From the cell containing the given text, extract its center point as [x, y] coordinate. 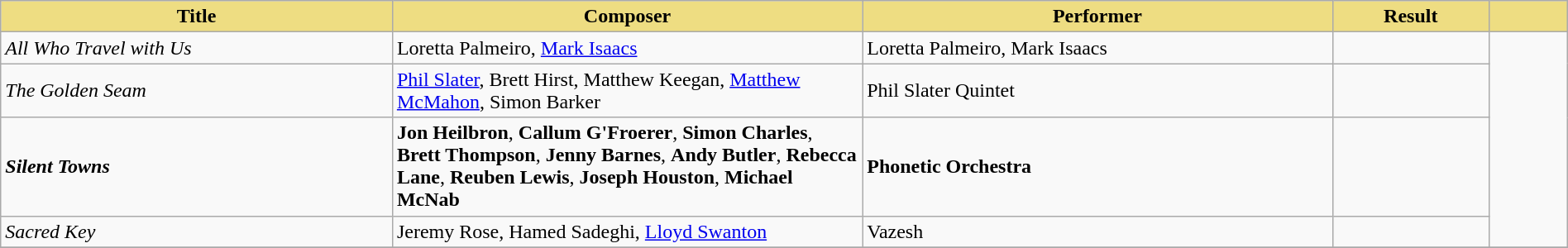
Phil Slater Quintet [1097, 91]
All Who Travel with Us [197, 48]
Title [197, 17]
Sacred Key [197, 231]
Result [1411, 17]
The Golden Seam [197, 91]
Composer [627, 17]
Jon Heilbron, Callum G'Froerer, Simon Charles, Brett Thompson, Jenny Barnes, Andy Butler, Rebecca Lane, Reuben Lewis, Joseph Houston, Michael McNab [627, 167]
Performer [1097, 17]
Vazesh [1097, 231]
Silent Towns [197, 167]
Phonetic Orchestra [1097, 167]
Phil Slater, Brett Hirst, Matthew Keegan, Matthew McMahon, Simon Barker [627, 91]
Jeremy Rose, Hamed Sadeghi, Lloyd Swanton [627, 231]
